Locate the cell with the specified text and output its [x, y] center coordinate. 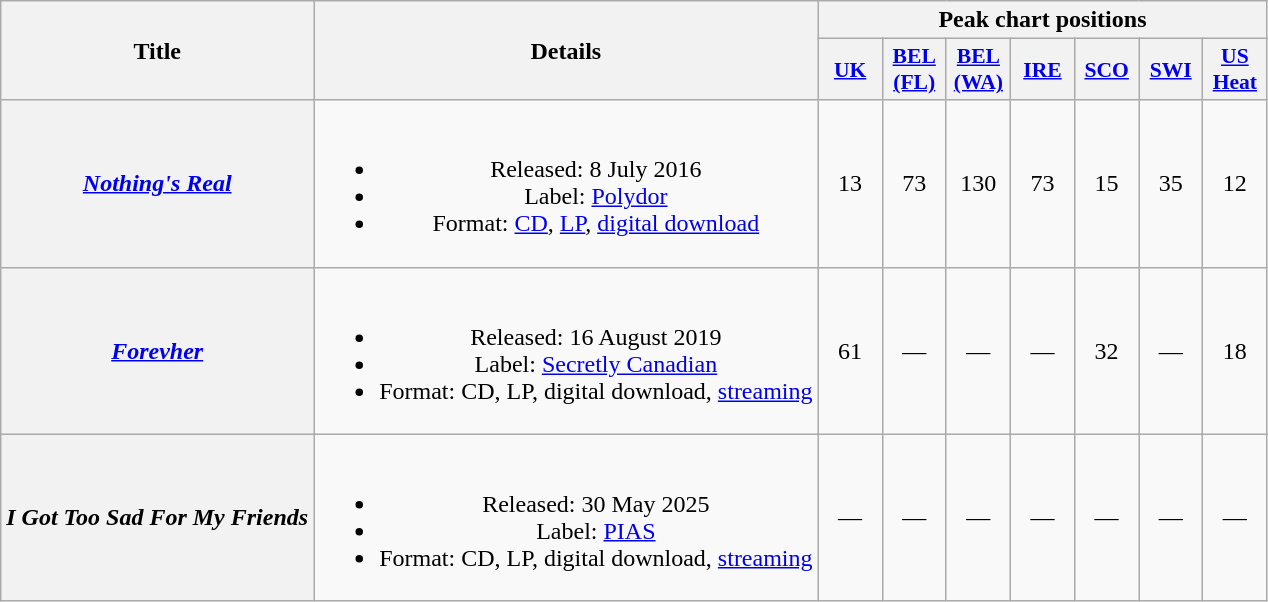
US Heat [1235, 70]
Nothing's Real [158, 184]
IRE [1042, 70]
Peak chart positions [1042, 20]
35 [1171, 184]
I Got Too Sad For My Friends [158, 518]
Released: 30 May 2025Label: PIASFormat: CD, LP, digital download, streaming [566, 518]
61 [850, 350]
32 [1107, 350]
BEL(FL) [914, 70]
SWI [1171, 70]
UK [850, 70]
Released: 8 July 2016Label: PolydorFormat: CD, LP, digital download [566, 184]
18 [1235, 350]
13 [850, 184]
Forevher [158, 350]
Released: 16 August 2019Label: Secretly CanadianFormat: CD, LP, digital download, streaming [566, 350]
15 [1107, 184]
BEL(WA) [978, 70]
12 [1235, 184]
Details [566, 50]
Title [158, 50]
SCO [1107, 70]
130 [978, 184]
